Search for the cell housing the specified text and yield its (X, Y) center coordinate. 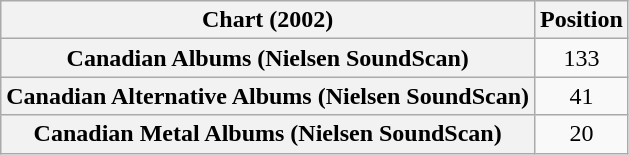
Chart (2002) (268, 20)
Canadian Alternative Albums (Nielsen SoundScan) (268, 96)
20 (582, 134)
Position (582, 20)
Canadian Metal Albums (Nielsen SoundScan) (268, 134)
133 (582, 58)
41 (582, 96)
Canadian Albums (Nielsen SoundScan) (268, 58)
